Return (X, Y) of the center of cell containing provided text 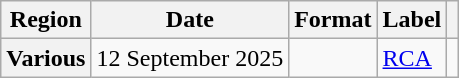
Various (46, 58)
Region (46, 20)
Label (412, 20)
Date (190, 20)
RCA (412, 58)
12 September 2025 (190, 58)
Format (333, 20)
